Extract the (x, y) coordinate from the center of the cell holding the provided text.  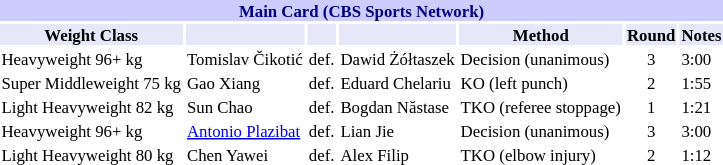
Alex Filip (398, 154)
1:55 (702, 82)
Eduard Chelariu (398, 82)
Main Card (CBS Sports Network) (362, 10)
Gao Xiang (244, 82)
Tomislav Čikotić (244, 58)
Bogdan Năstase (398, 106)
1:21 (702, 106)
Chen Yawei (244, 154)
Notes (702, 34)
Light Heavyweight 82 kg (91, 106)
1:12 (702, 154)
Sun Chao (244, 106)
TKO (referee stoppage) (540, 106)
Light Heavyweight 80 kg (91, 154)
Round (651, 34)
1 (651, 106)
TKO (elbow injury) (540, 154)
Lian Jie (398, 130)
Dawid Żółtaszek (398, 58)
Weight Class (91, 34)
Antonio Plazibat (244, 130)
KO (left punch) (540, 82)
Super Middleweight 75 kg (91, 82)
Method (540, 34)
